Pinpoint the cell where the given text exists, returning its (X, Y) midpoint coordinate. 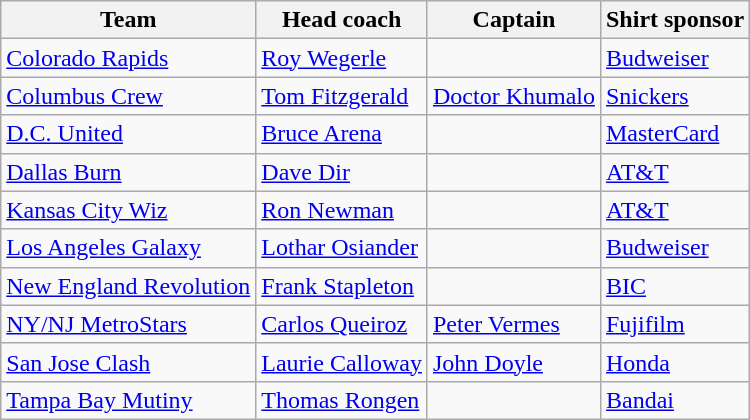
Snickers (674, 96)
NY/NJ MetroStars (128, 324)
MasterCard (674, 134)
Shirt sponsor (674, 20)
Kansas City Wiz (128, 210)
Roy Wegerle (342, 58)
D.C. United (128, 134)
New England Revolution (128, 286)
Ron Newman (342, 210)
Bandai (674, 400)
John Doyle (514, 362)
Fujifilm (674, 324)
Head coach (342, 20)
Captain (514, 20)
Peter Vermes (514, 324)
San Jose Clash (128, 362)
Lothar Osiander (342, 248)
Thomas Rongen (342, 400)
Carlos Queiroz (342, 324)
Dallas Burn (128, 172)
Tampa Bay Mutiny (128, 400)
Team (128, 20)
Dave Dir (342, 172)
Doctor Khumalo (514, 96)
Los Angeles Galaxy (128, 248)
Bruce Arena (342, 134)
Colorado Rapids (128, 58)
Frank Stapleton (342, 286)
Columbus Crew (128, 96)
Laurie Calloway (342, 362)
Honda (674, 362)
Tom Fitzgerald (342, 96)
BIC (674, 286)
